For the text-containing cell, return its midpoint in (X, Y) coordinate format. 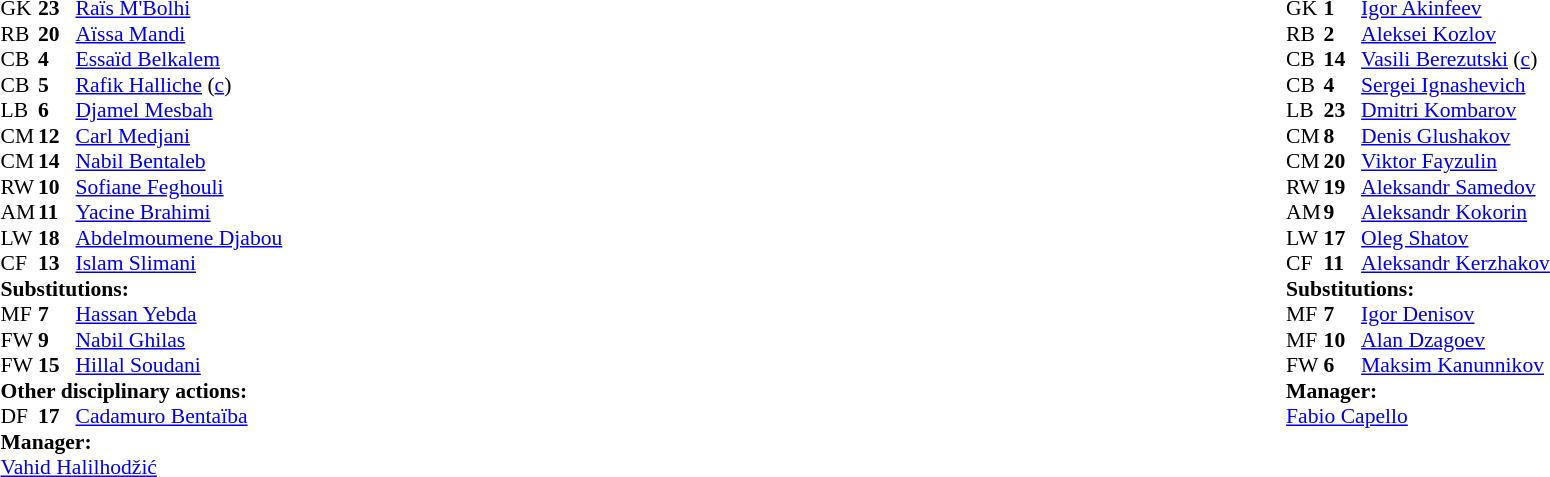
Nabil Bentaleb (180, 161)
Yacine Brahimi (180, 213)
Dmitri Kombarov (1456, 111)
8 (1343, 136)
Vasili Berezutski (c) (1456, 59)
Other disciplinary actions: (141, 391)
Aïssa Mandi (180, 34)
2 (1343, 34)
23 (1343, 111)
Hillal Soudani (180, 365)
Djamel Mesbah (180, 111)
Maksim Kanunnikov (1456, 365)
Aleksandr Samedov (1456, 187)
15 (57, 365)
DF (19, 417)
Oleg Shatov (1456, 238)
Aleksandr Kerzhakov (1456, 263)
Aleksandr Kokorin (1456, 213)
Cadamuro Bentaïba (180, 417)
Denis Glushakov (1456, 136)
Islam Slimani (180, 263)
Essaïd Belkalem (180, 59)
12 (57, 136)
Aleksei Kozlov (1456, 34)
Fabio Capello (1418, 417)
Hassan Yebda (180, 315)
5 (57, 85)
19 (1343, 187)
13 (57, 263)
Rafik Halliche (c) (180, 85)
Carl Medjani (180, 136)
Alan Dzagoev (1456, 340)
Sergei Ignashevich (1456, 85)
18 (57, 238)
Sofiane Feghouli (180, 187)
Abdelmoumene Djabou (180, 238)
Nabil Ghilas (180, 340)
Igor Denisov (1456, 315)
Viktor Fayzulin (1456, 161)
